Extract the (X, Y) coordinate from the center of the cell holding the provided text.  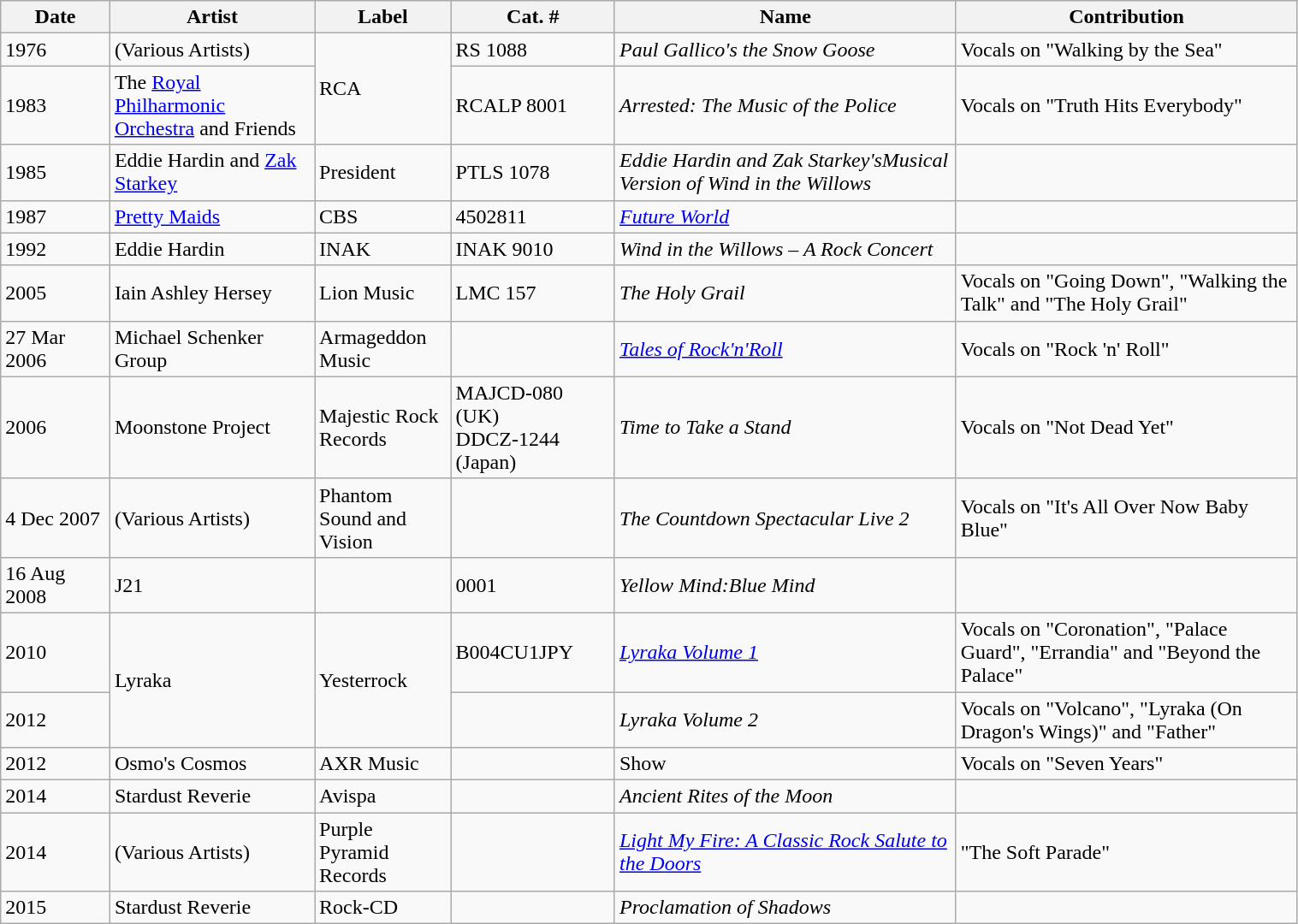
Pretty Maids (212, 216)
Name (785, 17)
Lyraka Volume 1 (785, 652)
Lyraka (212, 679)
Vocals on "Coronation", "Palace Guard", "Errandia" and "Beyond the Palace" (1126, 652)
President (383, 173)
4502811 (532, 216)
Purple Pyramid Records (383, 852)
Rock-CD (383, 908)
Wind in the Willows – A Rock Concert (785, 249)
0001 (532, 585)
1983 (56, 105)
INAK (383, 249)
Vocals on "Seven Years" (1126, 764)
Paul Gallico's the Snow Goose (785, 50)
CBS (383, 216)
1976 (56, 50)
Michael Schenker Group (212, 349)
2015 (56, 908)
PTLS 1078 (532, 173)
Iain Ashley Hersey (212, 293)
Ancient Rites of the Moon (785, 797)
Osmo's Cosmos (212, 764)
Eddie Hardin and Zak Starkey'sMusical Version of Wind in the Willows (785, 173)
The Holy Grail (785, 293)
Vocals on "Truth Hits Everybody" (1126, 105)
Tales of Rock'n'Roll (785, 349)
Vocals on "Walking by the Sea" (1126, 50)
INAK 9010 (532, 249)
Eddie Hardin and Zak Starkey (212, 173)
Label (383, 17)
Cat. # (532, 17)
Light My Fire: A Classic Rock Salute to the Doors (785, 852)
MAJCD-080 (UK)DDCZ-1244 (Japan) (532, 428)
1987 (56, 216)
Lion Music (383, 293)
Contribution (1126, 17)
LMC 157 (532, 293)
The Countdown Spectacular Live 2 (785, 518)
27 Mar 2006 (56, 349)
The Royal Philharmonic Orchestra and Friends (212, 105)
B004CU1JPY (532, 652)
4 Dec 2007 (56, 518)
Vocals on "It's All Over Now Baby Blue" (1126, 518)
Time to Take a Stand (785, 428)
RCALP 8001 (532, 105)
RS 1088 (532, 50)
Future World (785, 216)
Vocals on "Not Dead Yet" (1126, 428)
Proclamation of Shadows (785, 908)
2006 (56, 428)
Yellow Mind:Blue Mind (785, 585)
Armageddon Music (383, 349)
Show (785, 764)
Vocals on "Rock 'n' Roll" (1126, 349)
J21 (212, 585)
Vocals on "Volcano", "Lyraka (On Dragon's Wings)" and "Father" (1126, 719)
Artist (212, 17)
1985 (56, 173)
2010 (56, 652)
16 Aug 2008 (56, 585)
Majestic Rock Records (383, 428)
1992 (56, 249)
"The Soft Parade" (1126, 852)
Yesterrock (383, 679)
Arrested: The Music of the Police (785, 105)
Lyraka Volume 2 (785, 719)
Phantom Sound and Vision (383, 518)
Eddie Hardin (212, 249)
Date (56, 17)
Avispa (383, 797)
2005 (56, 293)
AXR Music (383, 764)
RCA (383, 89)
Vocals on "Going Down", "Walking the Talk" and "The Holy Grail" (1126, 293)
Moonstone Project (212, 428)
